Search for the cell housing the specified text and yield its (x, y) center coordinate. 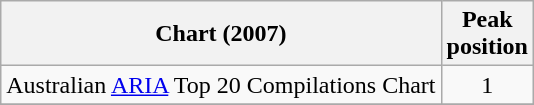
Peakposition (487, 34)
1 (487, 85)
Australian ARIA Top 20 Compilations Chart (221, 85)
Chart (2007) (221, 34)
